For the text-containing cell, return its midpoint in [X, Y] coordinate format. 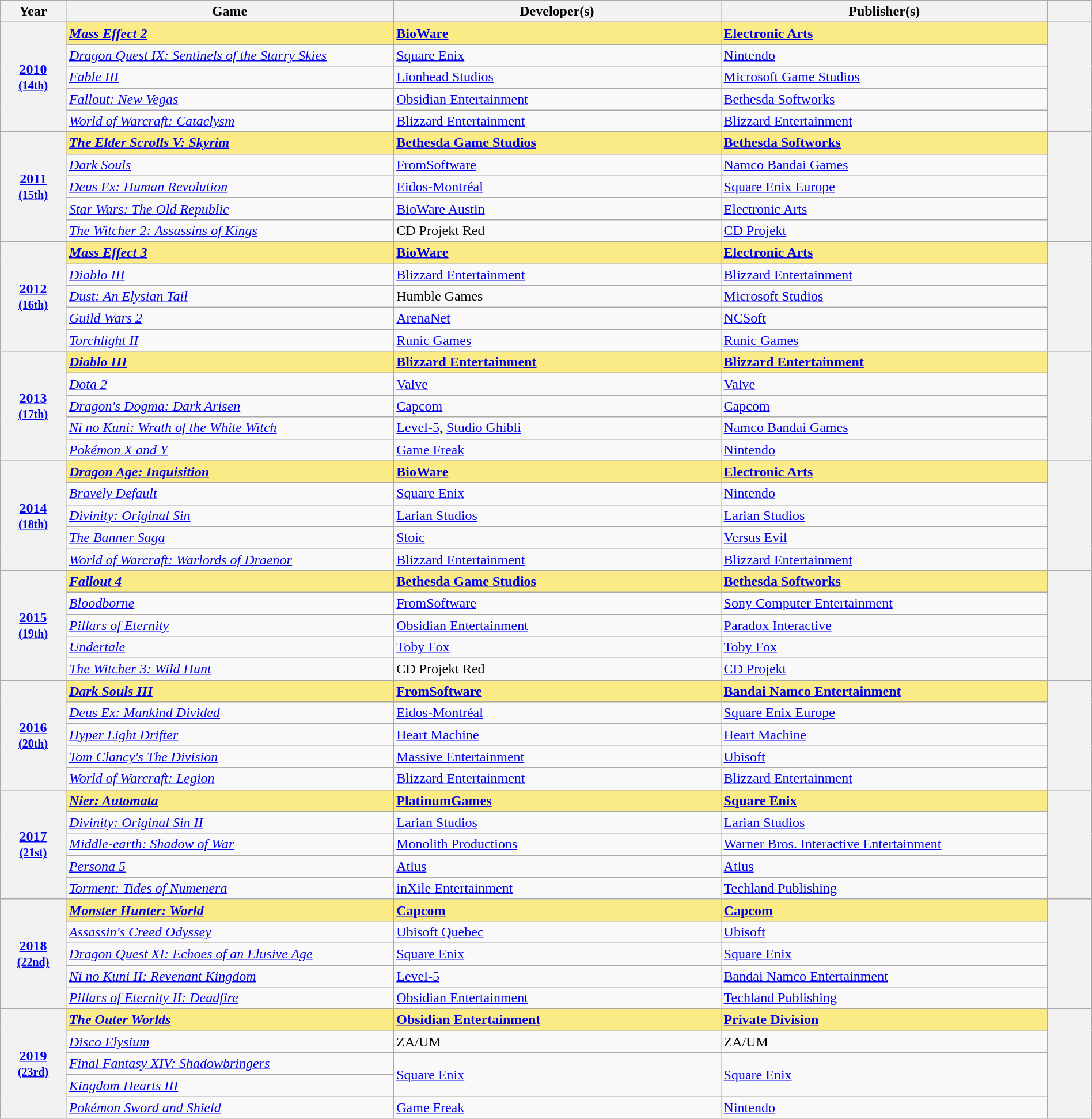
Pokémon Sword and Shield [229, 1107]
Persona 5 [229, 866]
Private Division [884, 1020]
World of Warcraft: Cataclysm [229, 121]
2019 (23rd) [33, 1064]
Dragon Quest IX: Sentinels of the Starry Skies [229, 55]
Dark Souls [229, 165]
Guild Wars 2 [229, 318]
Kingdom Hearts III [229, 1086]
Bravely Default [229, 494]
Ni no Kuni: Wrath of the White Witch [229, 428]
Mass Effect 3 [229, 252]
Nier: Automata [229, 801]
Developer(s) [557, 12]
Dust: An Elysian Tail [229, 297]
Deus Ex: Mankind Divided [229, 713]
BioWare Austin [557, 208]
Final Fantasy XIV: Shadowbringers [229, 1064]
Middle-earth: Shadow of War [229, 844]
Versus Evil [884, 537]
Pillars of Eternity [229, 625]
Bloodborne [229, 603]
2018 (22nd) [33, 954]
World of Warcraft: Warlords of Draenor [229, 559]
Undertale [229, 647]
2013 (17th) [33, 406]
The Outer Worlds [229, 1020]
The Witcher 3: Wild Hunt [229, 669]
Level-5 [557, 976]
Dota 2 [229, 384]
Deus Ex: Human Revolution [229, 187]
Level-5, Studio Ghibli [557, 428]
Dragon's Dogma: Dark Arisen [229, 406]
Divinity: Original Sin II [229, 822]
Hyper Light Drifter [229, 735]
inXile Entertainment [557, 888]
Pokémon X and Y [229, 450]
Monolith Productions [557, 844]
Ni no Kuni II: Revenant Kingdom [229, 976]
Sony Computer Entertainment [884, 603]
Paradox Interactive [884, 625]
Year [33, 12]
Mass Effect 2 [229, 33]
Dragon Age: Inquisition [229, 472]
Fable III [229, 77]
World of Warcraft: Legion [229, 779]
ArenaNet [557, 318]
Monster Hunter: World [229, 910]
2016 (20th) [33, 735]
Massive Entertainment [557, 757]
2017 (21st) [33, 844]
Divinity: Original Sin [229, 515]
Game [229, 12]
2011 (15th) [33, 187]
The Elder Scrolls V: Skyrim [229, 143]
Assassin's Creed Odyssey [229, 932]
Publisher(s) [884, 12]
2014 (18th) [33, 515]
Fallout: New Vegas [229, 99]
Torchlight II [229, 340]
Dark Souls III [229, 691]
NCSoft [884, 318]
Lionhead Studios [557, 77]
Tom Clancy's The Division [229, 757]
Disco Elysium [229, 1042]
Warner Bros. Interactive Entertainment [884, 844]
Microsoft Game Studios [884, 77]
2015 (19th) [33, 625]
Stoic [557, 537]
Humble Games [557, 297]
Torment: Tides of Numenera [229, 888]
Dragon Quest XI: Echoes of an Elusive Age [229, 954]
Fallout 4 [229, 581]
Ubisoft Quebec [557, 932]
The Witcher 2: Assassins of Kings [229, 230]
Pillars of Eternity II: Deadfire [229, 998]
PlatinumGames [557, 801]
The Banner Saga [229, 537]
Star Wars: The Old Republic [229, 208]
Microsoft Studios [884, 297]
2010 (14th) [33, 77]
2012 (16th) [33, 296]
